Provide the [x, y] coordinate of the cell's center where the given text is located.  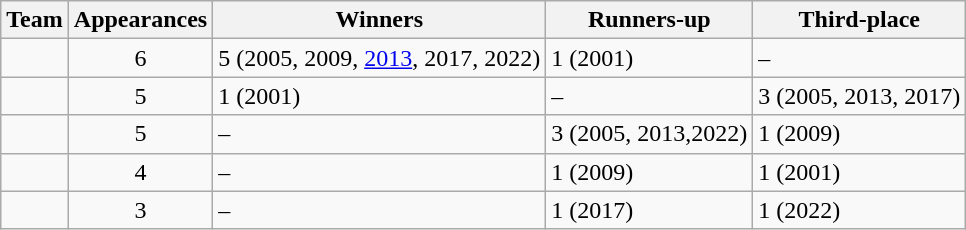
3 (2005, 2013, 2017) [860, 96]
3 (2005, 2013,2022) [650, 134]
3 [140, 210]
Winners [380, 20]
6 [140, 58]
Runners-up [650, 20]
4 [140, 172]
Team [35, 20]
1 (2022) [860, 210]
Appearances [140, 20]
1 (2017) [650, 210]
5 (2005, 2009, 2013, 2017, 2022) [380, 58]
Third-place [860, 20]
